Provide the (x, y) coordinate of the cell's center where the given text is located.  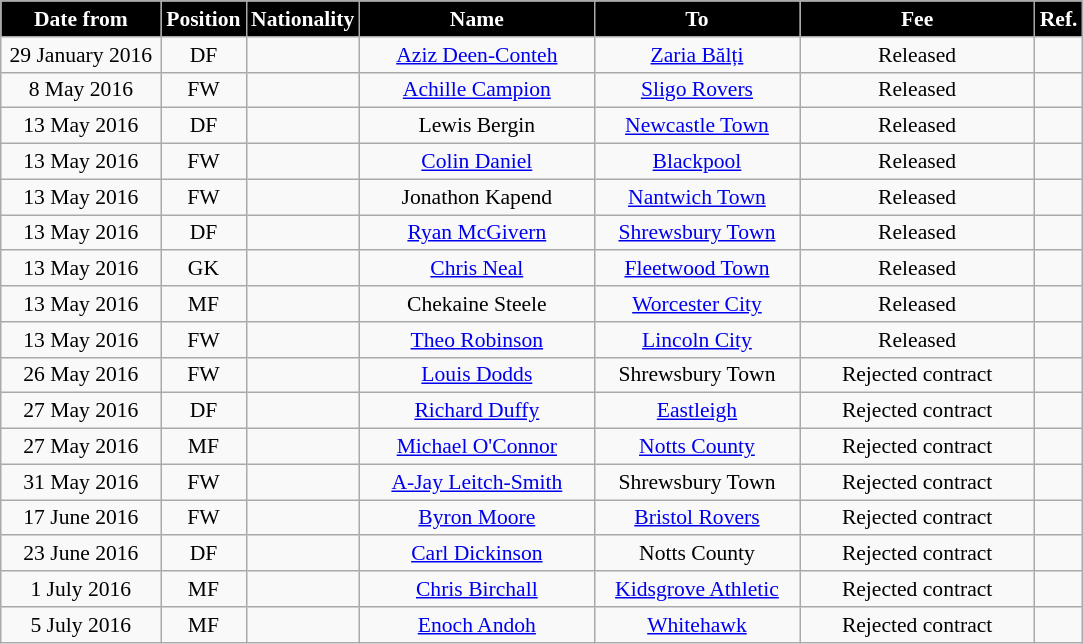
Achille Campion (476, 90)
Ref. (1059, 19)
Blackpool (696, 162)
Sligo Rovers (696, 90)
Ryan McGivern (476, 233)
Enoch Andoh (476, 625)
5 July 2016 (81, 625)
Aziz Deen-Conteh (476, 55)
GK (204, 269)
A-Jay Leitch-Smith (476, 482)
Zaria Bălți (696, 55)
Name (476, 19)
Carl Dickinson (476, 554)
Fleetwood Town (696, 269)
Chris Birchall (476, 589)
Newcastle Town (696, 126)
Lewis Bergin (476, 126)
Byron Moore (476, 518)
1 July 2016 (81, 589)
Whitehawk (696, 625)
Nantwich Town (696, 197)
Richard Duffy (476, 411)
Kidsgrove Athletic (696, 589)
Michael O'Connor (476, 447)
31 May 2016 (81, 482)
Colin Daniel (476, 162)
29 January 2016 (81, 55)
26 May 2016 (81, 375)
Fee (918, 19)
Theo Robinson (476, 340)
Position (204, 19)
Jonathon Kapend (476, 197)
Worcester City (696, 304)
Eastleigh (696, 411)
Lincoln City (696, 340)
17 June 2016 (81, 518)
Bristol Rovers (696, 518)
8 May 2016 (81, 90)
To (696, 19)
Chekaine Steele (476, 304)
Nationality (302, 19)
Louis Dodds (476, 375)
Chris Neal (476, 269)
Date from (81, 19)
23 June 2016 (81, 554)
